Search for the cell housing the specified text and yield its [x, y] center coordinate. 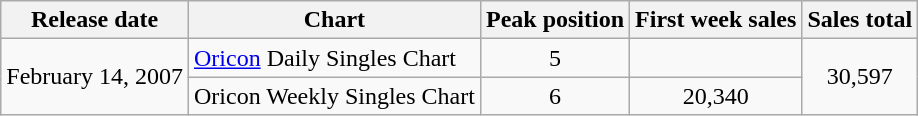
Release date [95, 20]
Peak position [554, 20]
30,597 [860, 77]
20,340 [716, 96]
Oricon Daily Singles Chart [334, 58]
Sales total [860, 20]
Oricon Weekly Singles Chart [334, 96]
Chart [334, 20]
February 14, 2007 [95, 77]
6 [554, 96]
First week sales [716, 20]
5 [554, 58]
